Determine the (x, y) coordinate at the center of the cell enclosing the given text.  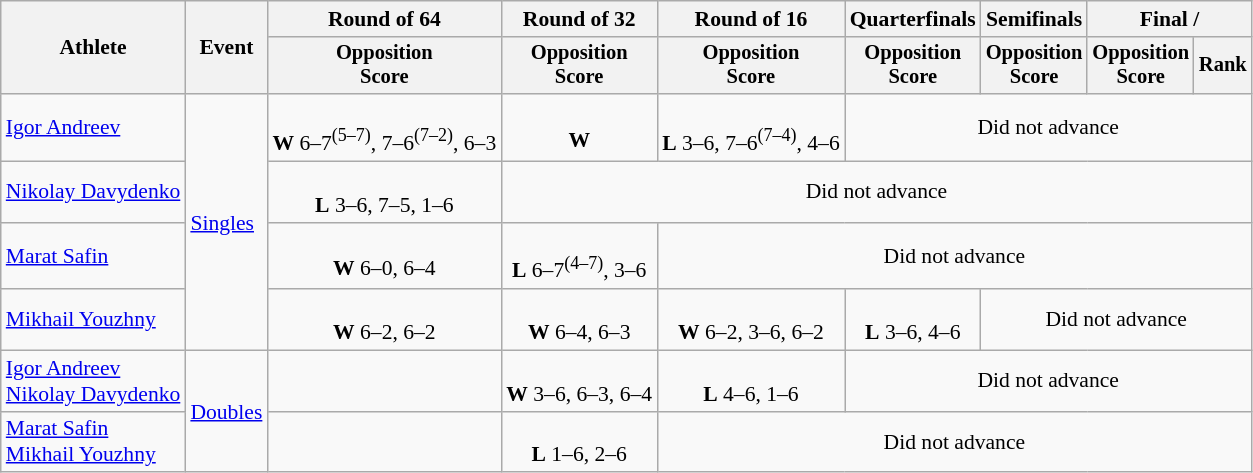
L 6–7(4–7), 3–6 (579, 256)
Round of 16 (751, 19)
Mikhail Youzhny (94, 320)
W 3–6, 6–3, 6–4 (579, 380)
L 3–6, 7–5, 1–6 (384, 192)
Final / (1169, 19)
Doubles (226, 411)
Round of 64 (384, 19)
W 6–7(5–7), 7–6(7–2), 6–3 (384, 128)
Athlete (94, 48)
Singles (226, 222)
Marat SafinMikhail Youzhny (94, 442)
W 6–4, 6–3 (579, 320)
L 4–6, 1–6 (751, 380)
W (579, 128)
Nikolay Davydenko (94, 192)
Rank (1223, 66)
Marat Safin (94, 256)
W 6–0, 6–4 (384, 256)
L 1–6, 2–6 (579, 442)
Event (226, 48)
L 3–6, 7–6(7–4), 4–6 (751, 128)
L 3–6, 4–6 (913, 320)
W 6–2, 3–6, 6–2 (751, 320)
Igor AndreevNikolay Davydenko (94, 380)
W 6–2, 6–2 (384, 320)
Round of 32 (579, 19)
Igor Andreev (94, 128)
Quarterfinals (913, 19)
Semifinals (1034, 19)
